Pinpoint the cell where the given text exists, returning its [x, y] midpoint coordinate. 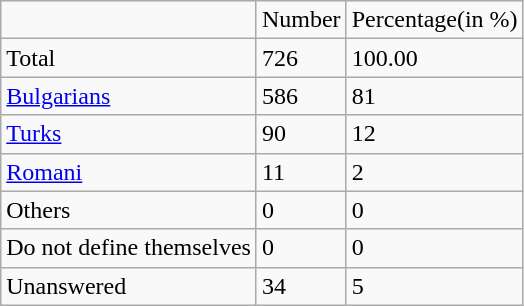
Turks [129, 134]
5 [434, 286]
726 [301, 58]
Romani [129, 172]
100.00 [434, 58]
12 [434, 134]
586 [301, 96]
90 [301, 134]
Others [129, 210]
81 [434, 96]
Total [129, 58]
11 [301, 172]
Percentage(in %) [434, 20]
Do not define themselves [129, 248]
Number [301, 20]
Bulgarians [129, 96]
2 [434, 172]
Unanswered [129, 286]
34 [301, 286]
